Determine the (X, Y) coordinate at the center of the cell enclosing the given text.  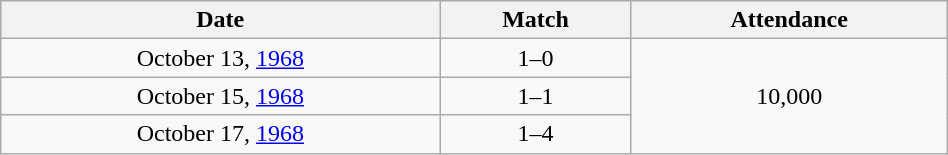
1–0 (536, 58)
October 15, 1968 (220, 96)
1–4 (536, 134)
10,000 (789, 96)
Match (536, 20)
October 17, 1968 (220, 134)
October 13, 1968 (220, 58)
Attendance (789, 20)
1–1 (536, 96)
Date (220, 20)
